Output the [X, Y] coordinate of the center of the cell containing the given text.  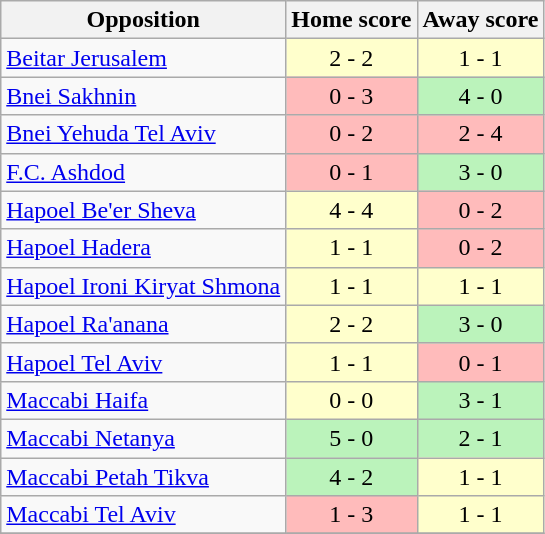
Maccabi Netanya [144, 438]
Hapoel Ironi Kiryat Shmona [144, 286]
1 - 3 [352, 515]
Away score [480, 20]
Hapoel Ra'anana [144, 324]
Hapoel Be'er Sheva [144, 210]
Bnei Sakhnin [144, 96]
F.C. Ashdod [144, 172]
2 - 4 [480, 134]
Beitar Jerusalem [144, 58]
4 - 2 [352, 477]
4 - 0 [480, 96]
Opposition [144, 20]
3 - 1 [480, 400]
Maccabi Tel Aviv [144, 515]
Hapoel Hadera [144, 248]
Home score [352, 20]
Maccabi Petah Tikva [144, 477]
0 - 3 [352, 96]
4 - 4 [352, 210]
5 - 0 [352, 438]
Maccabi Haifa [144, 400]
Hapoel Tel Aviv [144, 362]
Bnei Yehuda Tel Aviv [144, 134]
0 - 0 [352, 400]
2 - 1 [480, 438]
